For the text-containing cell, return its midpoint in [x, y] coordinate format. 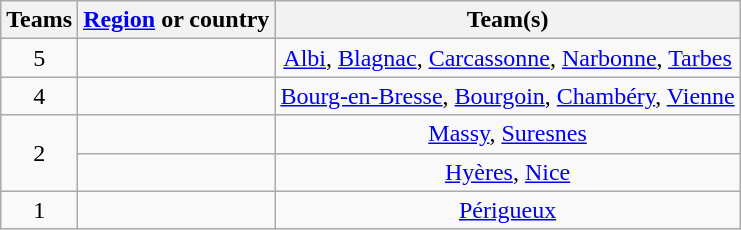
1 [40, 210]
Teams [40, 20]
5 [40, 58]
Massy, Suresnes [508, 134]
4 [40, 96]
Albi, Blagnac, Carcassonne, Narbonne, Tarbes [508, 58]
Périgueux [508, 210]
Region or country [176, 20]
Team(s) [508, 20]
Hyères, Nice [508, 172]
Bourg-en-Bresse, Bourgoin, Chambéry, Vienne [508, 96]
2 [40, 153]
